For the text-containing cell, return its midpoint in [X, Y] coordinate format. 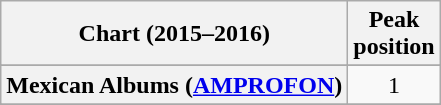
Peakposition [394, 34]
1 [394, 85]
Chart (2015–2016) [174, 34]
Mexican Albums (AMPROFON) [174, 85]
